Locate the cell with the specified text and output its [X, Y] center coordinate. 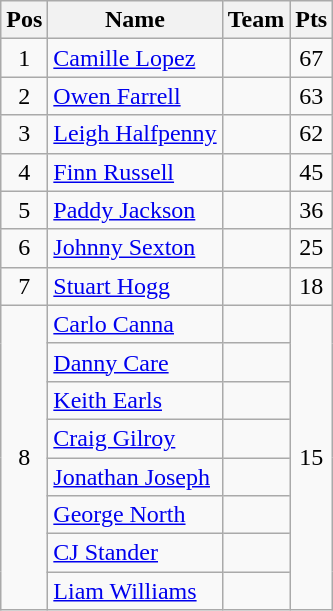
45 [312, 172]
CJ Stander [135, 553]
Jonathan Joseph [135, 477]
Camille Lopez [135, 58]
Liam Williams [135, 591]
7 [24, 286]
Pos [24, 20]
George North [135, 515]
8 [24, 457]
67 [312, 58]
Paddy Jackson [135, 210]
Name [135, 20]
Finn Russell [135, 172]
Carlo Canna [135, 324]
63 [312, 96]
15 [312, 457]
3 [24, 134]
Owen Farrell [135, 96]
2 [24, 96]
Danny Care [135, 362]
36 [312, 210]
1 [24, 58]
62 [312, 134]
Leigh Halfpenny [135, 134]
25 [312, 248]
5 [24, 210]
18 [312, 286]
Stuart Hogg [135, 286]
4 [24, 172]
Team [256, 20]
Craig Gilroy [135, 438]
Pts [312, 20]
6 [24, 248]
Johnny Sexton [135, 248]
Keith Earls [135, 400]
